Determine the [X, Y] coordinate at the center of the cell enclosing the given text.  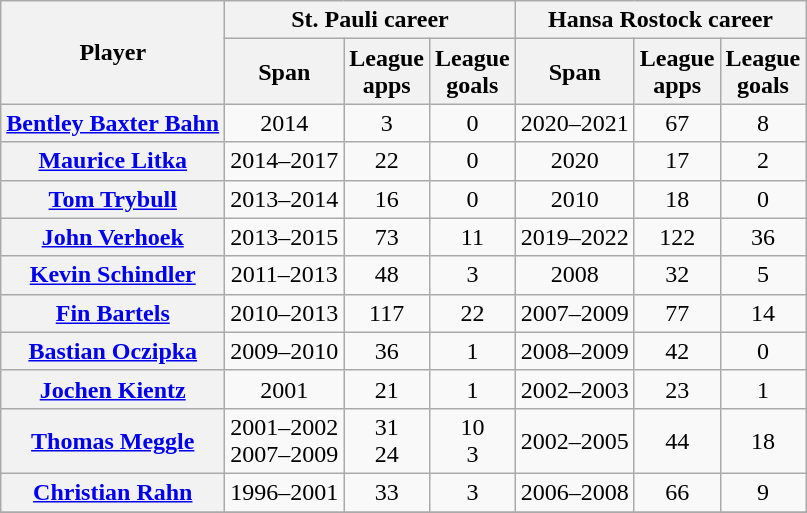
Thomas Meggle [113, 440]
14 [763, 313]
2014–2017 [284, 161]
2011–2013 [284, 275]
Bentley Baxter Bahn [113, 123]
Tom Trybull [113, 199]
2002–2003 [574, 389]
St. Pauli career [370, 20]
9 [763, 492]
77 [677, 313]
2 [763, 161]
42 [677, 351]
2013–2015 [284, 237]
2002–2005 [574, 440]
2019–2022 [574, 237]
2006–2008 [574, 492]
2007–2009 [574, 313]
2020–2021 [574, 123]
2020 [574, 161]
Bastian Oczipka [113, 351]
2008 [574, 275]
1996–2001 [284, 492]
44 [677, 440]
Christian Rahn [113, 492]
17 [677, 161]
2010–2013 [284, 313]
33 [387, 492]
Fin Bartels [113, 313]
8 [763, 123]
11 [473, 237]
Maurice Litka [113, 161]
48 [387, 275]
66 [677, 492]
2013–2014 [284, 199]
5 [763, 275]
16 [387, 199]
122 [677, 237]
2001 [284, 389]
103 [473, 440]
Kevin Schindler [113, 275]
Jochen Kientz [113, 389]
23 [677, 389]
73 [387, 237]
117 [387, 313]
67 [677, 123]
21 [387, 389]
2014 [284, 123]
Player [113, 52]
John Verhoek [113, 237]
Hansa Rostock career [660, 20]
2009–2010 [284, 351]
2008–2009 [574, 351]
2001–20022007–2009 [284, 440]
2010 [574, 199]
3124 [387, 440]
32 [677, 275]
